Detect which cell encompasses the target text, then output its (x, y) center coordinate. 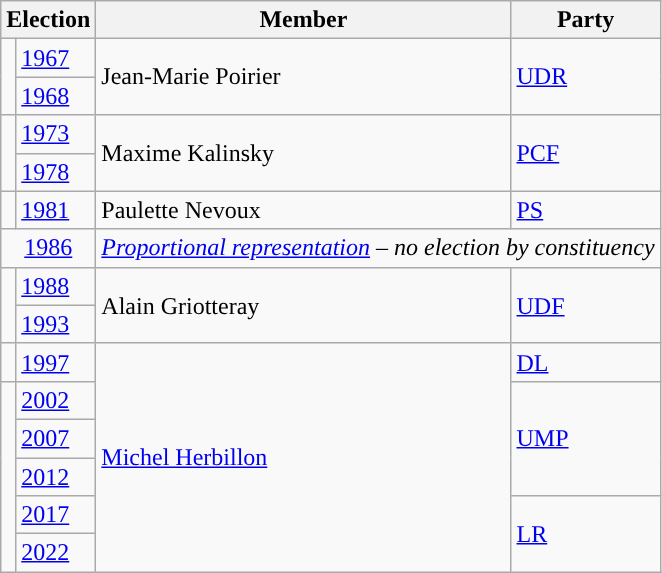
1993 (56, 324)
UMP (586, 438)
2022 (56, 553)
2017 (56, 515)
Alain Griotteray (304, 305)
PS (586, 210)
Party (586, 20)
1986 (48, 248)
Jean-Marie Poirier (304, 77)
PCF (586, 153)
UDF (586, 305)
Michel Herbillon (304, 457)
DL (586, 362)
Maxime Kalinsky (304, 153)
1997 (56, 362)
2002 (56, 400)
LR (586, 534)
Proportional representation – no election by constituency (378, 248)
2007 (56, 438)
1973 (56, 134)
Paulette Nevoux (304, 210)
UDR (586, 77)
1978 (56, 172)
Member (304, 20)
1968 (56, 96)
1967 (56, 58)
1981 (56, 210)
2012 (56, 477)
1988 (56, 286)
Election (48, 20)
